Output the [x, y] coordinate of the center of the cell containing the given text.  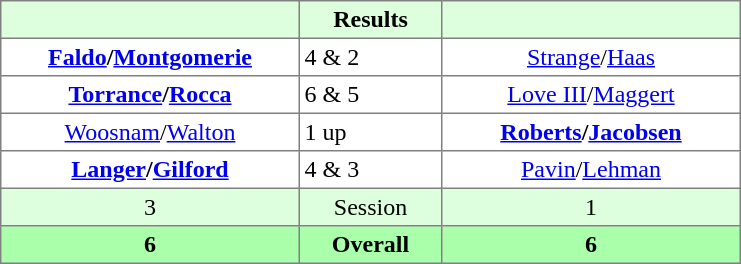
3 [150, 207]
Results [370, 20]
Roberts/Jacobsen [591, 132]
4 & 2 [370, 57]
Faldo/Montgomerie [150, 57]
Strange/Haas [591, 57]
Session [370, 207]
Overall [370, 245]
Langer/Gilford [150, 170]
Torrance/Rocca [150, 95]
Pavin/Lehman [591, 170]
Love III/Maggert [591, 95]
1 [591, 207]
Woosnam/Walton [150, 132]
1 up [370, 132]
6 & 5 [370, 95]
4 & 3 [370, 170]
